Pinpoint the cell where the given text exists, returning its [x, y] midpoint coordinate. 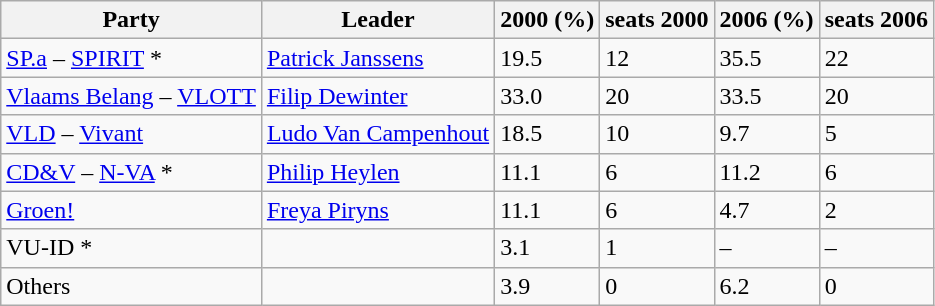
Ludo Van Campenhout [378, 134]
35.5 [766, 58]
Philip Heylen [378, 172]
Leader [378, 20]
4.7 [766, 210]
3.9 [548, 286]
seats 2006 [876, 20]
Party [132, 20]
6.2 [766, 286]
9.7 [766, 134]
10 [657, 134]
seats 2000 [657, 20]
SP.a – SPIRIT * [132, 58]
33.5 [766, 96]
2006 (%) [766, 20]
3.1 [548, 248]
19.5 [548, 58]
VLD – Vivant [132, 134]
2 [876, 210]
Groen! [132, 210]
Others [132, 286]
11.2 [766, 172]
Freya Piryns [378, 210]
Filip Dewinter [378, 96]
1 [657, 248]
12 [657, 58]
5 [876, 134]
2000 (%) [548, 20]
VU-ID * [132, 248]
18.5 [548, 134]
Vlaams Belang – VLOTT [132, 96]
22 [876, 58]
CD&V – N-VA * [132, 172]
Patrick Janssens [378, 58]
33.0 [548, 96]
